Search for the cell housing the specified text and yield its [x, y] center coordinate. 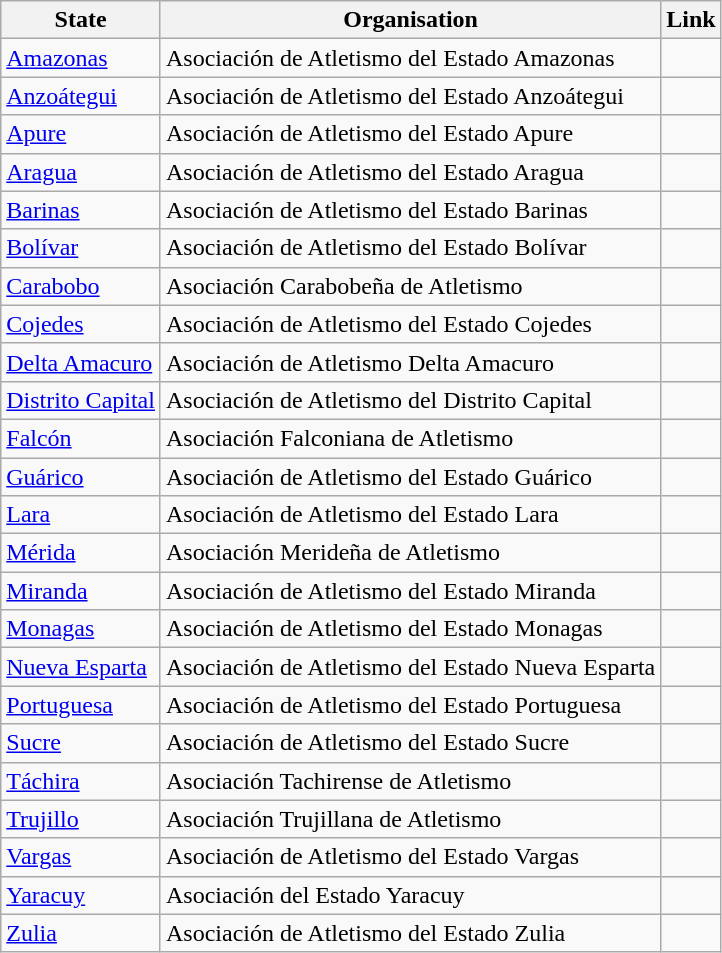
Asociación Trujillana de Atletismo [410, 819]
Asociación de Atletismo del Estado Guárico [410, 477]
Asociación de Atletismo del Estado Anzoátegui [410, 96]
Asociación de Atletismo del Estado Zulia [410, 933]
Barinas [81, 210]
Asociación de Atletismo del Estado Cojedes [410, 324]
Bolívar [81, 248]
Yaracuy [81, 895]
Táchira [81, 781]
Asociación de Atletismo Delta Amacuro [410, 362]
Trujillo [81, 819]
Asociación Carabobeña de Atletismo [410, 286]
Zulia [81, 933]
Asociación de Atletismo del Estado Vargas [410, 857]
Vargas [81, 857]
Apure [81, 134]
Asociación de Atletismo del Estado Monagas [410, 629]
Mérida [81, 553]
Sucre [81, 743]
Asociación Merideña de Atletismo [410, 553]
Falcón [81, 438]
Asociación de Atletismo del Estado Nueva Esparta [410, 667]
Asociación de Atletismo del Estado Amazonas [410, 58]
Anzoátegui [81, 96]
State [81, 20]
Carabobo [81, 286]
Asociación Falconiana de Atletismo [410, 438]
Nueva Esparta [81, 667]
Guárico [81, 477]
Asociación de Atletismo del Estado Miranda [410, 591]
Asociación de Atletismo del Distrito Capital [410, 400]
Distrito Capital [81, 400]
Asociación de Atletismo del Estado Apure [410, 134]
Asociación del Estado Yaracuy [410, 895]
Link [691, 20]
Amazonas [81, 58]
Portuguesa [81, 705]
Delta Amacuro [81, 362]
Asociación Tachirense de Atletismo [410, 781]
Asociación de Atletismo del Estado Lara [410, 515]
Asociación de Atletismo del Estado Sucre [410, 743]
Asociación de Atletismo del Estado Aragua [410, 172]
Asociación de Atletismo del Estado Bolívar [410, 248]
Asociación de Atletismo del Estado Barinas [410, 210]
Miranda [81, 591]
Cojedes [81, 324]
Asociación de Atletismo del Estado Portuguesa [410, 705]
Lara [81, 515]
Organisation [410, 20]
Aragua [81, 172]
Monagas [81, 629]
